Scan for the cell matching the given text and deliver its (X, Y) coordinate at center. 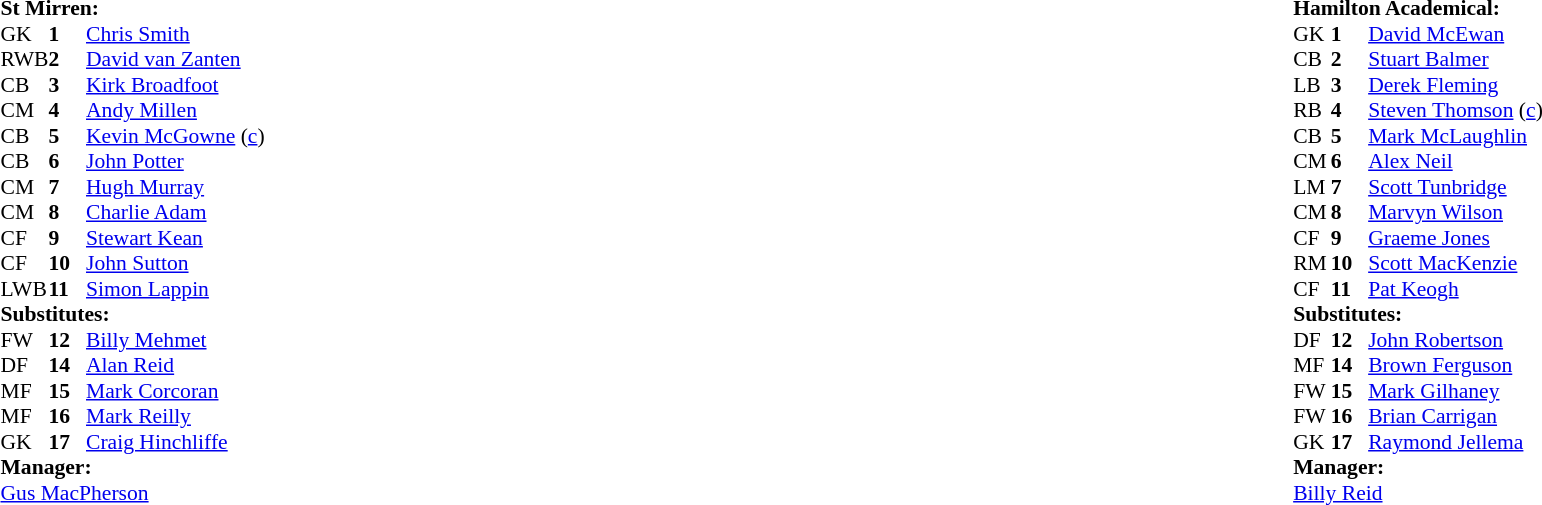
Kirk Broadfoot (176, 85)
John Sutton (176, 263)
LM (1312, 187)
Billy Mehmet (176, 340)
Charlie Adam (176, 213)
Craig Hinchliffe (176, 442)
Manager: (132, 467)
Andy Millen (176, 111)
Stewart Kean (176, 238)
Kevin McGowne (c) (176, 136)
Mark Reilly (176, 417)
Substitutes: (132, 315)
Hugh Murray (176, 187)
LB (1312, 85)
John Potter (176, 161)
Mark Corcoran (176, 391)
RWB (24, 59)
David van Zanten (176, 59)
Alan Reid (176, 365)
Chris Smith (176, 34)
Simon Lappin (176, 289)
LWB (24, 289)
RB (1312, 111)
RM (1312, 263)
